Locate the cell with the specified text and output its [x, y] center coordinate. 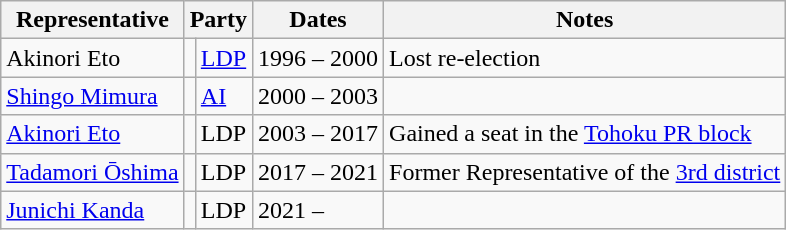
2000 – 2003 [318, 96]
Junichi Kanda [92, 210]
Tadamori Ōshima [92, 172]
Party [218, 20]
2003 – 2017 [318, 134]
Lost re-election [585, 58]
Notes [585, 20]
2021 – [318, 210]
Representative [92, 20]
Gained a seat in the Tohoku PR block [585, 134]
Former Representative of the 3rd district [585, 172]
2017 – 2021 [318, 172]
1996 – 2000 [318, 58]
AI [224, 96]
Shingo Mimura [92, 96]
Dates [318, 20]
